Provide the [x, y] coordinate of the cell's center where the given text is located.  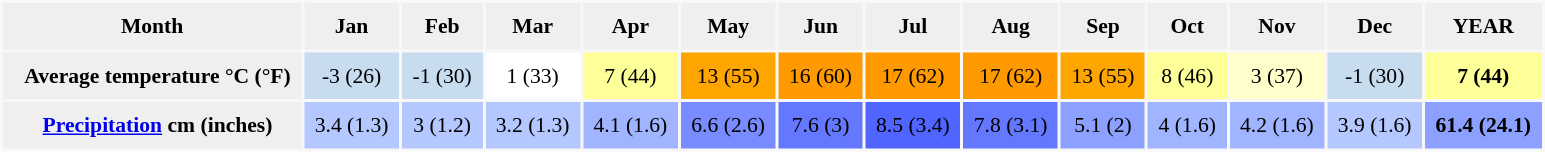
Jun [821, 26]
3 (37) [1278, 75]
6.6 (2.6) [728, 125]
Mar [532, 26]
Jan [352, 26]
May [728, 26]
4.2 (1.6) [1278, 125]
Month [152, 26]
5.1 (2) [1103, 125]
Feb [442, 26]
Sep [1103, 26]
Apr [630, 26]
3.2 (1.3) [532, 125]
8.5 (3.4) [914, 125]
Dec [1374, 26]
Jul [914, 26]
Nov [1278, 26]
-3 (26) [352, 75]
4.1 (1.6) [630, 125]
7.6 (3) [821, 125]
1 (33) [532, 75]
3.4 (1.3) [352, 125]
Aug [1010, 26]
Oct [1188, 26]
16 (60) [821, 75]
3.9 (1.6) [1374, 125]
4 (1.6) [1188, 125]
Precipitation cm (inches) [152, 125]
Average temperature °C (°F) [152, 75]
8 (46) [1188, 75]
3 (1.2) [442, 125]
61.4 (24.1) [1483, 125]
YEAR [1483, 26]
7.8 (3.1) [1010, 125]
